Determine the (x, y) coordinate at the center of the cell enclosing the given text.  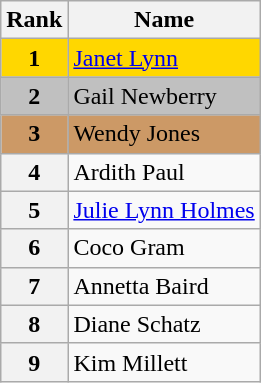
4 (34, 172)
Rank (34, 20)
5 (34, 210)
7 (34, 286)
9 (34, 362)
Janet Lynn (164, 58)
Wendy Jones (164, 134)
Diane Schatz (164, 324)
Ardith Paul (164, 172)
Julie Lynn Holmes (164, 210)
8 (34, 324)
Coco Gram (164, 248)
3 (34, 134)
1 (34, 58)
Kim Millett (164, 362)
Gail Newberry (164, 96)
2 (34, 96)
Name (164, 20)
Annetta Baird (164, 286)
6 (34, 248)
